Pinpoint the cell where the given text exists, returning its [x, y] midpoint coordinate. 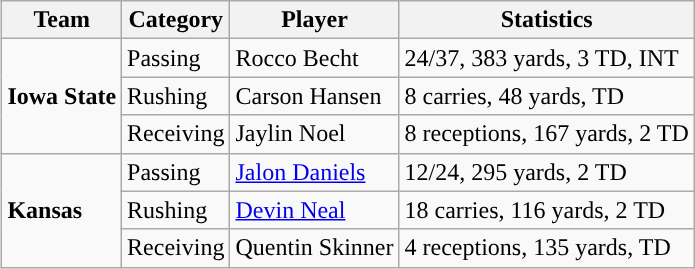
Category [176, 20]
Jaylin Noel [314, 134]
Rocco Becht [314, 58]
4 receptions, 135 yards, TD [546, 248]
24/37, 383 yards, 3 TD, INT [546, 58]
Jalon Daniels [314, 172]
8 receptions, 167 yards, 2 TD [546, 134]
18 carries, 116 yards, 2 TD [546, 210]
Team [62, 20]
Quentin Skinner [314, 248]
Statistics [546, 20]
Kansas [62, 210]
Player [314, 20]
Iowa State [62, 96]
12/24, 295 yards, 2 TD [546, 172]
Carson Hansen [314, 96]
8 carries, 48 yards, TD [546, 96]
Devin Neal [314, 210]
